Return [X, Y] of the center of cell containing provided text 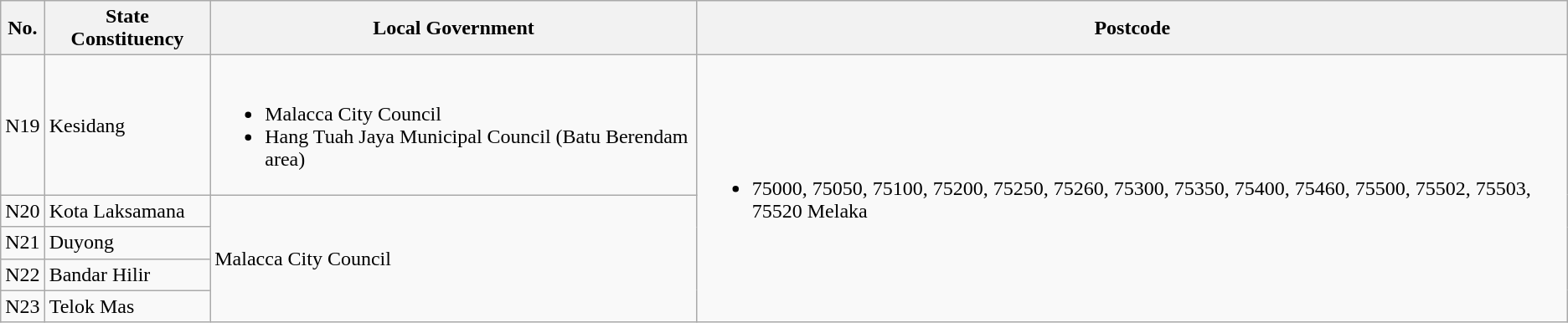
Kesidang [127, 126]
Telok Mas [127, 306]
N23 [23, 306]
Postcode [1132, 28]
State Constituency [127, 28]
75000, 75050, 75100, 75200, 75250, 75260, 75300, 75350, 75400, 75460, 75500, 75502, 75503, 75520 Melaka [1132, 189]
Malacca City CouncilHang Tuah Jaya Municipal Council (Batu Berendam area) [454, 126]
Bandar Hilir [127, 274]
Local Government [454, 28]
Malacca City Council [454, 259]
Duyong [127, 243]
N19 [23, 126]
N21 [23, 243]
Kota Laksamana [127, 211]
N20 [23, 211]
No. [23, 28]
N22 [23, 274]
